Scan for the cell matching the given text and deliver its (X, Y) coordinate at center. 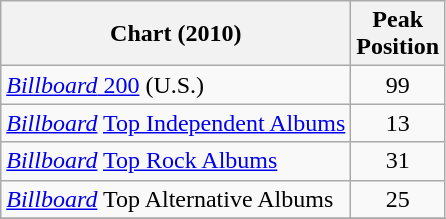
PeakPosition (398, 34)
13 (398, 123)
25 (398, 199)
Billboard Top Independent Albums (176, 123)
99 (398, 85)
Billboard Top Alternative Albums (176, 199)
Billboard Top Rock Albums (176, 161)
Chart (2010) (176, 34)
31 (398, 161)
Billboard 200 (U.S.) (176, 85)
